Provide the (x, y) coordinate of the cell's center where the given text is located.  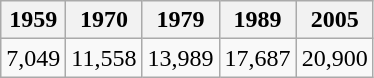
1970 (104, 20)
11,558 (104, 58)
1959 (34, 20)
7,049 (34, 58)
17,687 (258, 58)
2005 (334, 20)
1979 (180, 20)
20,900 (334, 58)
13,989 (180, 58)
1989 (258, 20)
